For the text-containing cell, return its midpoint in [x, y] coordinate format. 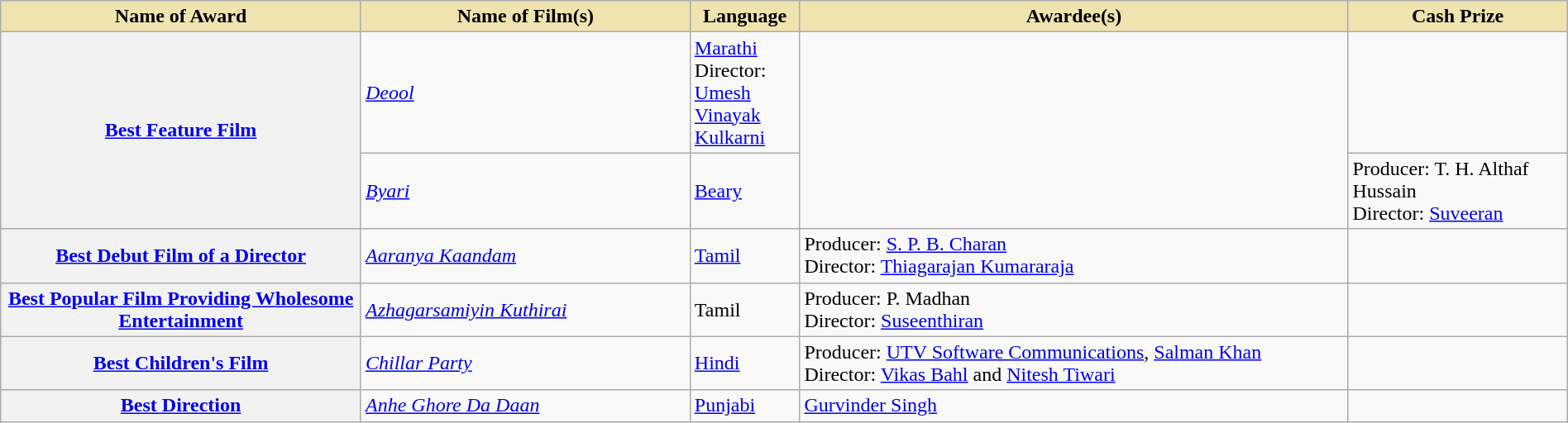
Punjabi [744, 406]
Language [744, 17]
Best Direction [181, 406]
Hindi [744, 364]
Producer: P. MadhanDirector: Suseenthiran [1073, 309]
Beary [744, 191]
Best Debut Film of a Director [181, 256]
Azhagarsamiyin Kuthirai [525, 309]
Best Children's Film [181, 364]
Name of Film(s) [525, 17]
Anhe Ghore Da Daan [525, 406]
Name of Award [181, 17]
Aaranya Kaandam [525, 256]
MarathiDirector: Umesh Vinayak Kulkarni [744, 93]
Producer: S. P. B. CharanDirector: Thiagarajan Kumararaja [1073, 256]
Cash Prize [1457, 17]
Gurvinder Singh [1073, 406]
Best Feature Film [181, 131]
Producer: UTV Software Communications, Salman KhanDirector: Vikas Bahl and Nitesh Tiwari [1073, 364]
Best Popular Film Providing Wholesome Entertainment [181, 309]
Chillar Party [525, 364]
Byari [525, 191]
Awardee(s) [1073, 17]
Deool [525, 93]
Producer: T. H. Althaf HussainDirector: Suveeran [1457, 191]
